Capture the cell that displays the provided text and extract its (x, y) central coordinate. 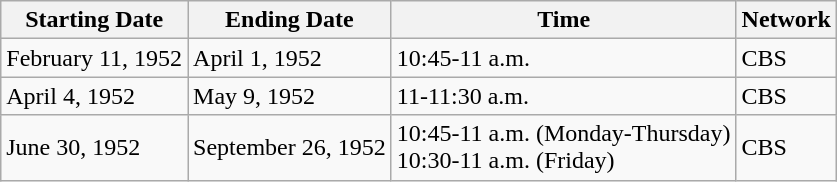
May 9, 1952 (290, 96)
11-11:30 a.m. (564, 96)
10:45-11 a.m. (Monday-Thursday)10:30-11 a.m. (Friday) (564, 148)
April 4, 1952 (94, 96)
June 30, 1952 (94, 148)
10:45-11 a.m. (564, 58)
Network (786, 20)
September 26, 1952 (290, 148)
April 1, 1952 (290, 58)
February 11, 1952 (94, 58)
Time (564, 20)
Starting Date (94, 20)
Ending Date (290, 20)
